Return (x, y) of the center of cell containing provided text 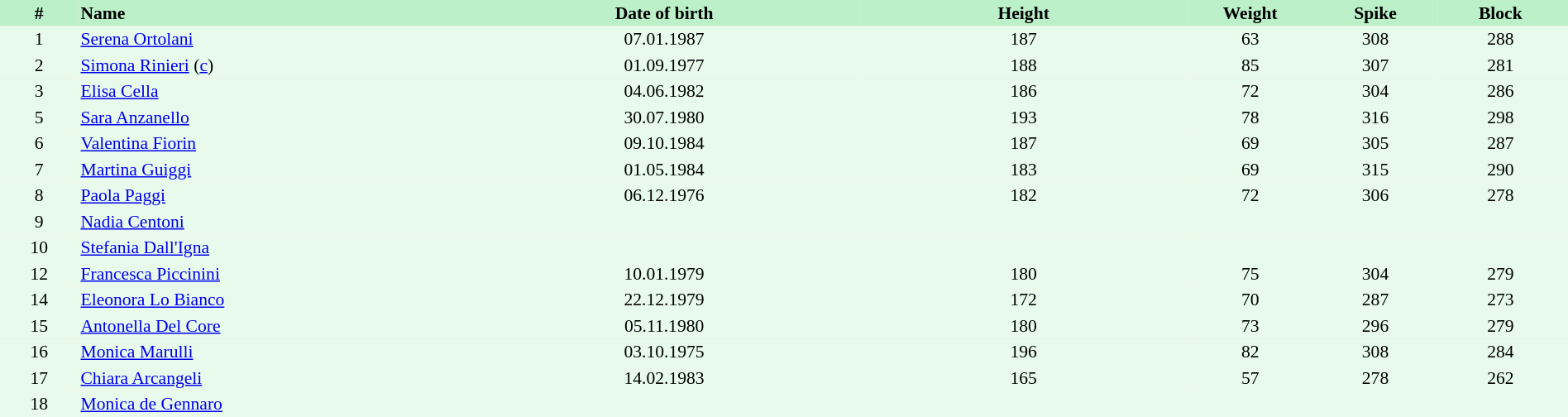
05.11.1980 (664, 326)
85 (1250, 65)
Francesca Piccinini (273, 274)
284 (1500, 352)
286 (1500, 91)
315 (1374, 170)
306 (1374, 195)
03.10.1975 (664, 352)
30.07.1980 (664, 117)
Antonella Del Core (273, 326)
183 (1024, 170)
06.12.1976 (664, 195)
165 (1024, 378)
273 (1500, 300)
Eleonora Lo Bianco (273, 300)
Elisa Cella (273, 91)
Name (273, 13)
2 (39, 65)
298 (1500, 117)
188 (1024, 65)
57 (1250, 378)
172 (1024, 300)
16 (39, 352)
8 (39, 195)
22.12.1979 (664, 300)
17 (39, 378)
14 (39, 300)
Stefania Dall'Igna (273, 248)
196 (1024, 352)
Valentina Fiorin (273, 144)
18 (39, 404)
# (39, 13)
7 (39, 170)
193 (1024, 117)
10 (39, 248)
Monica Marulli (273, 352)
1 (39, 40)
01.05.1984 (664, 170)
Simona Rinieri (c) (273, 65)
Martina Guiggi (273, 170)
70 (1250, 300)
82 (1250, 352)
10.01.1979 (664, 274)
Sara Anzanello (273, 117)
316 (1374, 117)
305 (1374, 144)
63 (1250, 40)
Spike (1374, 13)
14.02.1983 (664, 378)
Height (1024, 13)
Chiara Arcangeli (273, 378)
Date of birth (664, 13)
Serena Ortolani (273, 40)
15 (39, 326)
290 (1500, 170)
296 (1374, 326)
182 (1024, 195)
288 (1500, 40)
Paola Paggi (273, 195)
12 (39, 274)
186 (1024, 91)
6 (39, 144)
281 (1500, 65)
Monica de Gennaro (273, 404)
Nadia Centoni (273, 222)
Weight (1250, 13)
9 (39, 222)
5 (39, 117)
307 (1374, 65)
75 (1250, 274)
09.10.1984 (664, 144)
01.09.1977 (664, 65)
73 (1250, 326)
04.06.1982 (664, 91)
262 (1500, 378)
78 (1250, 117)
3 (39, 91)
Block (1500, 13)
07.01.1987 (664, 40)
